Return the [X, Y] coordinate for the center point of the cell that contains the specified text.  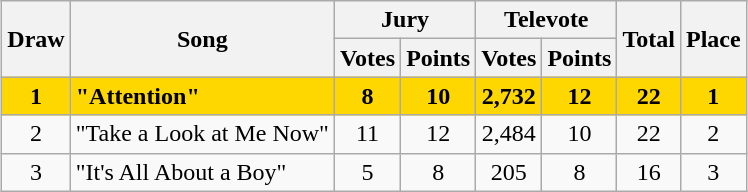
2,484 [509, 134]
205 [509, 172]
Draw [36, 39]
"It's All About a Boy" [202, 172]
11 [367, 134]
16 [649, 172]
Place [713, 39]
Televote [546, 20]
Jury [404, 20]
Song [202, 39]
"Take a Look at Me Now" [202, 134]
"Attention" [202, 96]
Total [649, 39]
2,732 [509, 96]
5 [367, 172]
